Search for the cell housing the specified text and yield its (x, y) center coordinate. 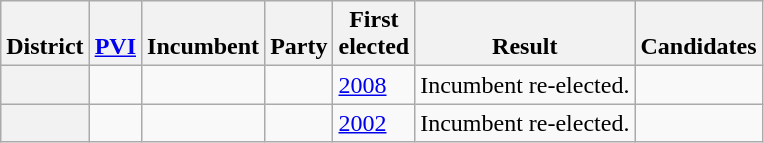
PVI (115, 34)
2002 (374, 123)
Party (299, 34)
2008 (374, 85)
District (45, 34)
Firstelected (374, 34)
Candidates (698, 34)
Result (525, 34)
Incumbent (204, 34)
